Determine the (X, Y) coordinate at the center of the cell enclosing the given text.  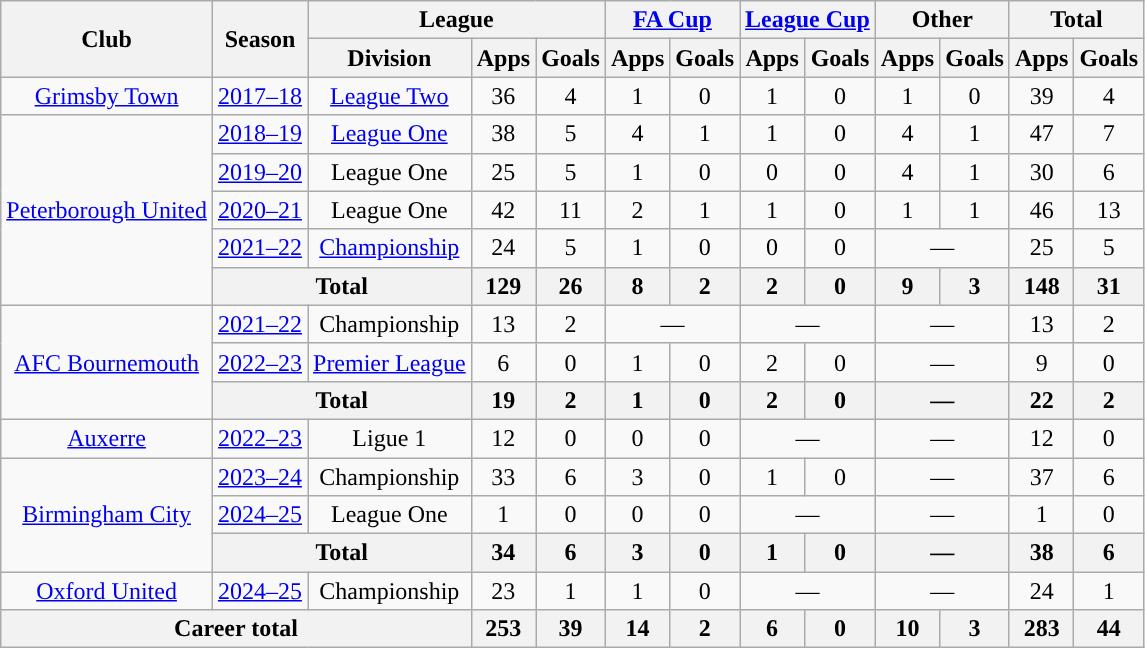
League Two (390, 96)
30 (1041, 172)
31 (1109, 286)
Grimsby Town (107, 96)
42 (503, 210)
19 (503, 400)
League Cup (808, 20)
47 (1041, 134)
Birmingham City (107, 515)
2019–20 (260, 172)
129 (503, 286)
7 (1109, 134)
26 (571, 286)
Club (107, 39)
Other (942, 20)
33 (503, 477)
37 (1041, 477)
Division (390, 58)
14 (637, 629)
2018–19 (260, 134)
8 (637, 286)
FA Cup (672, 20)
Peterborough United (107, 210)
Ligue 1 (390, 438)
283 (1041, 629)
44 (1109, 629)
11 (571, 210)
253 (503, 629)
148 (1041, 286)
2023–24 (260, 477)
10 (907, 629)
22 (1041, 400)
23 (503, 591)
Career total (236, 629)
Season (260, 39)
League (457, 20)
Oxford United (107, 591)
Premier League (390, 362)
2017–18 (260, 96)
2020–21 (260, 210)
36 (503, 96)
34 (503, 553)
AFC Bournemouth (107, 362)
Auxerre (107, 438)
46 (1041, 210)
